Identify which cell holds the provided text, then report its (X, Y) central coordinate. 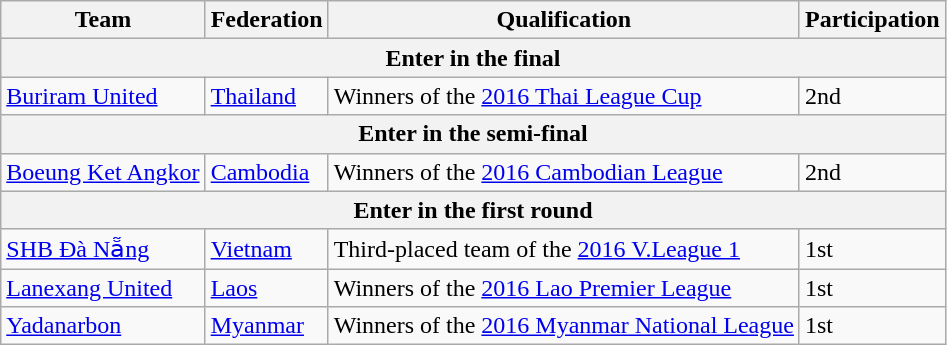
Myanmar (266, 326)
Enter in the final (473, 58)
Team (103, 20)
Boeung Ket Angkor (103, 172)
Laos (266, 288)
Thailand (266, 96)
Winners of the 2016 Thai League Cup (564, 96)
Qualification (564, 20)
Lanexang United (103, 288)
Federation (266, 20)
Participation (872, 20)
Enter in the semi-final (473, 134)
Winners of the 2016 Myanmar National League (564, 326)
Vietnam (266, 249)
Enter in the first round (473, 210)
Winners of the 2016 Cambodian League (564, 172)
Buriram United (103, 96)
Third-placed team of the 2016 V.League 1 (564, 249)
Yadanarbon (103, 326)
Winners of the 2016 Lao Premier League (564, 288)
Cambodia (266, 172)
SHB Đà Nẵng (103, 249)
